Scan for the cell matching the given text and deliver its [X, Y] coordinate at center. 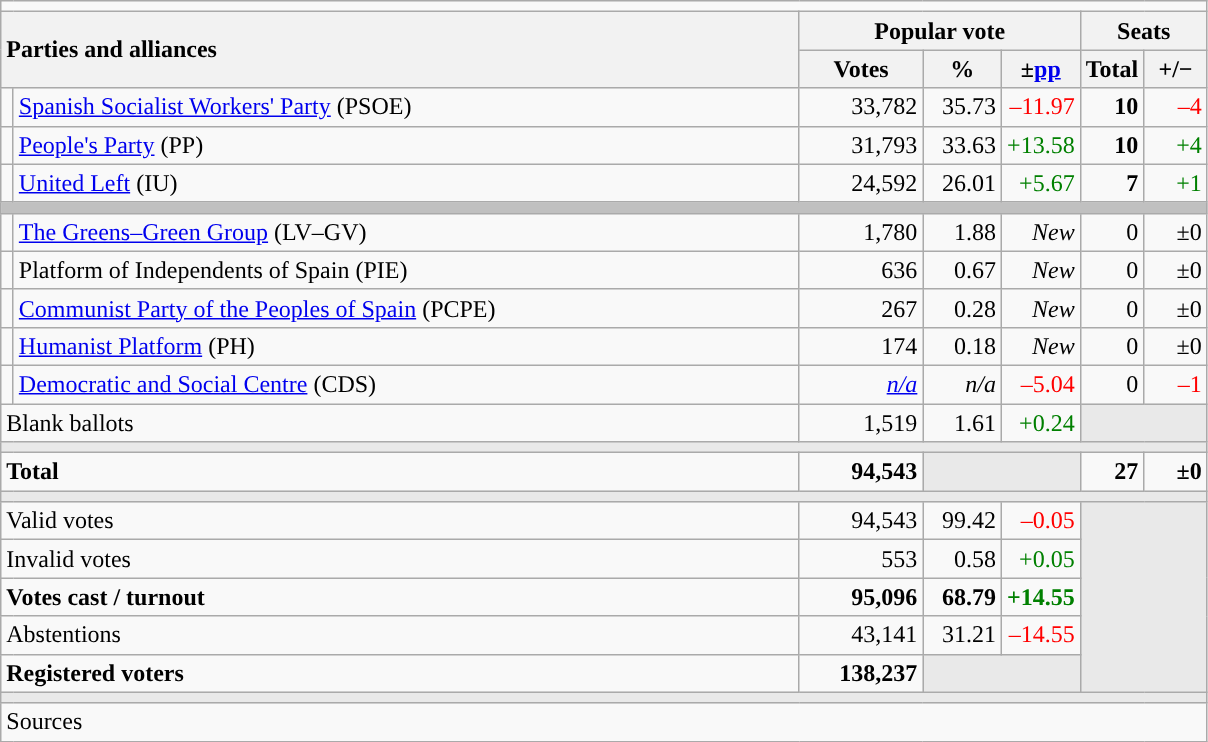
Sources [604, 722]
0.18 [962, 346]
Votes [861, 69]
People's Party (PP) [406, 145]
–1 [1176, 384]
95,096 [861, 597]
267 [861, 308]
Seats [1144, 31]
99.42 [962, 521]
+0.05 [1040, 559]
–14.55 [1040, 635]
Communist Party of the Peoples of Spain (PCPE) [406, 308]
43,141 [861, 635]
+1 [1176, 183]
0.67 [962, 270]
±pp [1040, 69]
–11.97 [1040, 107]
United Left (IU) [406, 183]
1,519 [861, 423]
553 [861, 559]
+13.58 [1040, 145]
Abstentions [400, 635]
138,237 [861, 673]
636 [861, 270]
Valid votes [400, 521]
33.63 [962, 145]
1,780 [861, 232]
+5.67 [1040, 183]
33,782 [861, 107]
0.28 [962, 308]
Registered voters [400, 673]
Popular vote [940, 31]
Spanish Socialist Workers' Party (PSOE) [406, 107]
% [962, 69]
Platform of Independents of Spain (PIE) [406, 270]
Invalid votes [400, 559]
27 [1112, 472]
1.61 [962, 423]
Blank ballots [400, 423]
24,592 [861, 183]
1.88 [962, 232]
–0.05 [1040, 521]
Democratic and Social Centre (CDS) [406, 384]
174 [861, 346]
35.73 [962, 107]
Votes cast / turnout [400, 597]
Humanist Platform (PH) [406, 346]
0.58 [962, 559]
–4 [1176, 107]
–5.04 [1040, 384]
68.79 [962, 597]
31.21 [962, 635]
+0.24 [1040, 423]
7 [1112, 183]
26.01 [962, 183]
+4 [1176, 145]
31,793 [861, 145]
Parties and alliances [400, 50]
+14.55 [1040, 597]
The Greens–Green Group (LV–GV) [406, 232]
+/− [1176, 69]
